Scan for the cell matching the given text and deliver its (x, y) coordinate at center. 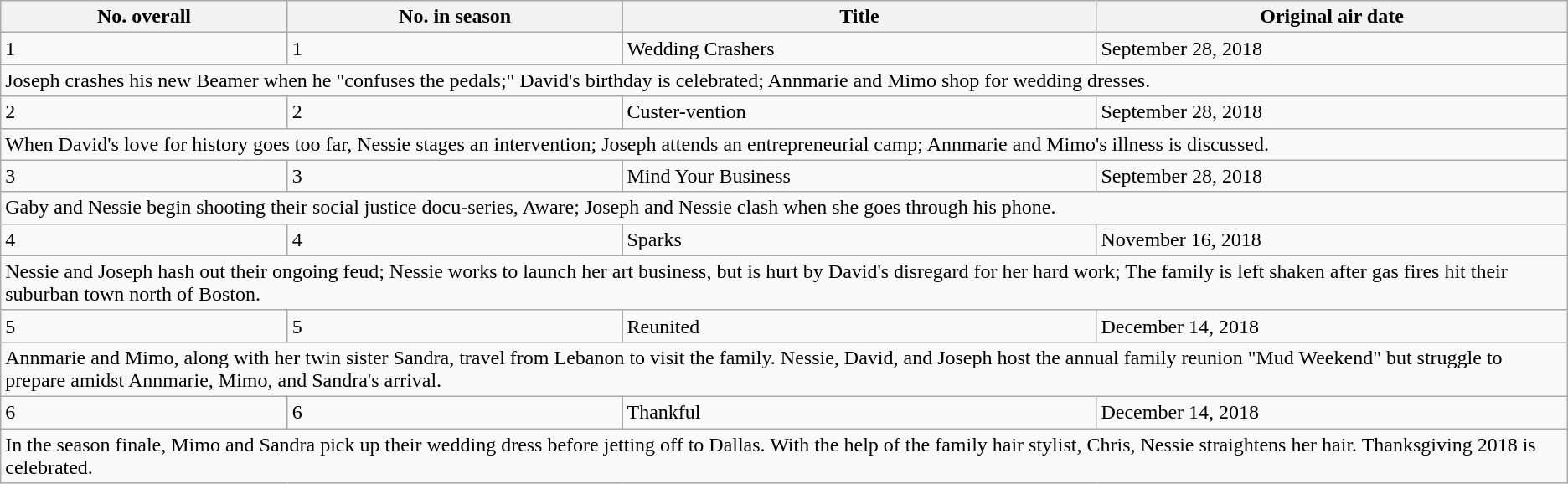
Reunited (859, 326)
Custer-vention (859, 112)
Title (859, 17)
Sparks (859, 239)
Mind Your Business (859, 176)
November 16, 2018 (1332, 239)
Joseph crashes his new Beamer when he "confuses the pedals;" David's birthday is celebrated; Annmarie and Mimo shop for wedding dresses. (784, 80)
No. overall (144, 17)
No. in season (455, 17)
Gaby and Nessie begin shooting their social justice docu-series, Aware; Joseph and Nessie clash when she goes through his phone. (784, 208)
Wedding Crashers (859, 49)
Thankful (859, 412)
Original air date (1332, 17)
